Determine the (x, y) coordinate at the center of the cell enclosing the given text.  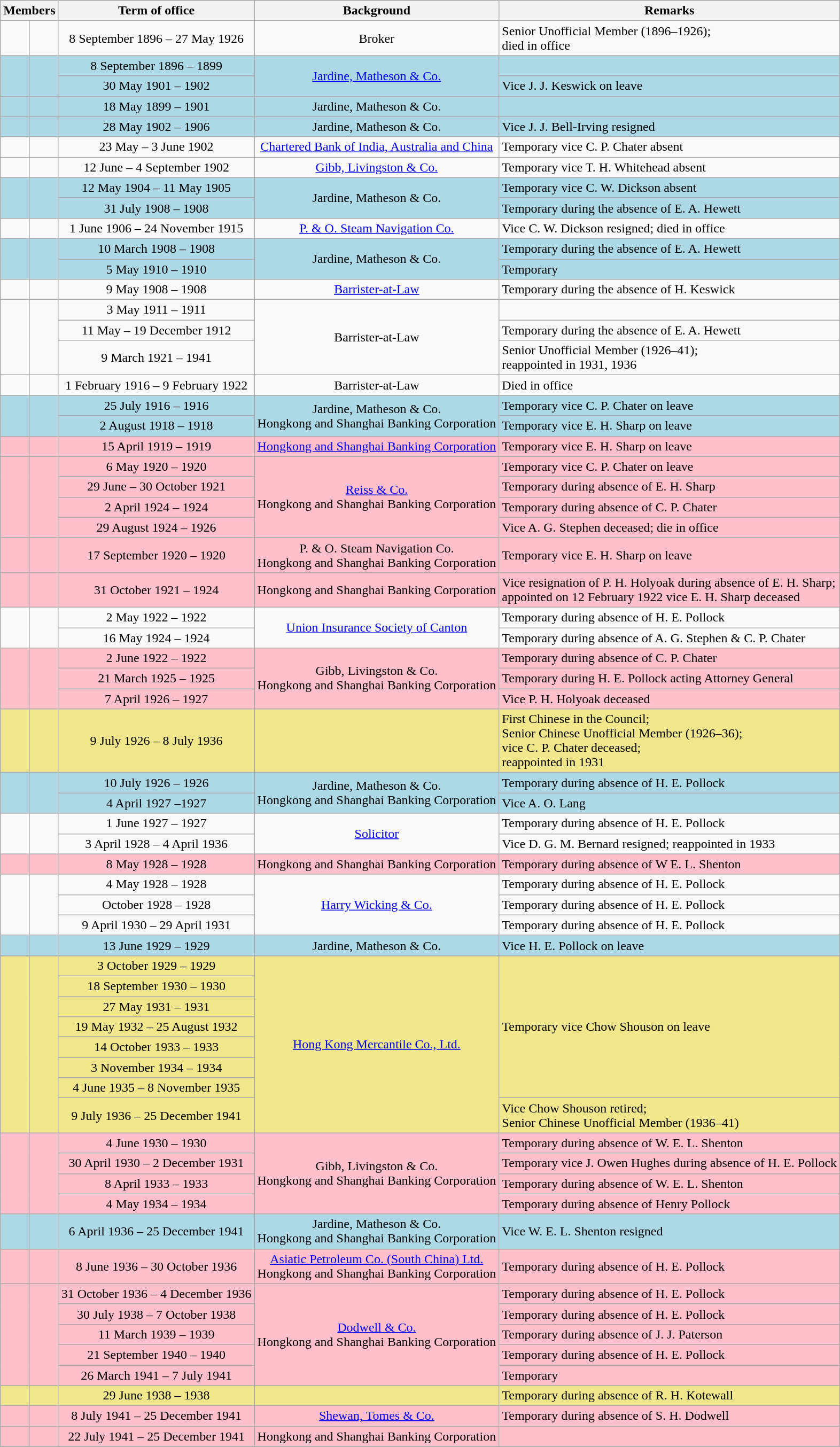
11 March 1939 – 1939 (156, 1334)
Shewan, Tomes & Co. (377, 1416)
3 November 1934 – 1934 (156, 1068)
First Chinese in the Council;Senior Chinese Unofficial Member (1926–36); vice C. P. Chater deceased; reappointed in 1931 (670, 741)
Temporary during absence of J. J. Paterson (670, 1334)
P. & O. Steam Navigation Co. (377, 228)
2 June 1922 – 1922 (156, 658)
16 May 1924 – 1924 (156, 637)
3 May 1911 – 1911 (156, 310)
3 April 1928 – 4 April 1936 (156, 844)
19 May 1932 – 25 August 1932 (156, 1027)
28 May 1902 – 1906 (156, 127)
Temporary during absence of S. H. Dodwell (670, 1416)
6 May 1920 – 1920 (156, 466)
5 May 1910 – 1910 (156, 269)
30 May 1901 – 1902 (156, 86)
4 June 1930 – 1930 (156, 1143)
2 August 1918 – 1918 (156, 426)
9 July 1936 – 25 December 1941 (156, 1116)
Vice resignation of P. H. Holyoak during absence of E. H. Sharp; appointed on 12 February 1922 vice E. H. Sharp deceased (670, 590)
Temporary vice T. H. Whitehead absent (670, 167)
Reiss & Co.Hongkong and Shanghai Banking Corporation (377, 497)
30 April 1930 – 2 December 1931 (156, 1163)
30 July 1938 – 7 October 1938 (156, 1314)
23 May – 3 June 1902 (156, 147)
29 August 1924 – 1926 (156, 527)
Vice H. E. Pollock on leave (670, 945)
Senior Unofficial Member (1926–41); reappointed in 1931, 1936 (670, 358)
Hong Kong Mercantile Co., Ltd. (377, 1044)
8 June 1936 – 30 October 1936 (156, 1266)
21 March 1925 – 1925 (156, 679)
14 October 1933 – 1933 (156, 1047)
9 March 1921 – 1941 (156, 358)
Term of office (156, 11)
Temporary during absence of E. H. Sharp (670, 487)
Broker (377, 38)
2 May 1922 – 1922 (156, 617)
4 June 1935 – 8 November 1935 (156, 1088)
1 June 1906 – 24 November 1915 (156, 228)
15 April 1919 – 1919 (156, 446)
October 1928 – 1928 (156, 905)
Asiatic Petroleum Co. (South China) Ltd.Hongkong and Shanghai Banking Corporation (377, 1266)
4 May 1928 – 1928 (156, 884)
Died in office (670, 385)
Vice C. W. Dickson resigned; died in office (670, 228)
Temporary during absence of R. H. Kotewall (670, 1396)
6 April 1936 – 25 December 1941 (156, 1231)
9 May 1908 – 1908 (156, 290)
Vice A. G. Stephen deceased; die in office (670, 527)
Members (29, 11)
18 May 1899 – 1901 (156, 106)
1 February 1916 – 9 February 1922 (156, 385)
10 July 1926 – 1926 (156, 783)
Temporary during absence of Henry Pollock (670, 1204)
Vice P. H. Holyoak deceased (670, 699)
Temporary during the absence of H. Keswick (670, 290)
9 July 1926 – 8 July 1936 (156, 741)
Vice W. E. L. Shenton resigned (670, 1231)
13 June 1929 – 1929 (156, 945)
4 May 1934 – 1934 (156, 1204)
Solicitor (377, 834)
7 April 1926 – 1927 (156, 699)
Remarks (670, 11)
Vice A. O. Lang (670, 803)
Vice Chow Shouson retired; Senior Chinese Unofficial Member (1936–41) (670, 1116)
Senior Unofficial Member (1896–1926);died in office (670, 38)
11 May – 19 December 1912 (156, 330)
Vice D. G. M. Bernard resigned; reappointed in 1933 (670, 844)
8 July 1941 – 25 December 1941 (156, 1416)
Chartered Bank of India, Australia and China (377, 147)
29 June – 30 October 1921 (156, 487)
27 May 1931 – 1931 (156, 1006)
12 June – 4 September 1902 (156, 167)
Temporary during absence of W E. L. Shenton (670, 864)
8 September 1896 – 27 May 1926 (156, 38)
12 May 1904 – 11 May 1905 (156, 188)
Temporary vice C. P. Chater absent (670, 147)
10 March 1908 – 1908 (156, 248)
Temporary vice C. W. Dickson absent (670, 188)
8 April 1933 – 1933 (156, 1184)
Union Insurance Society of Canton (377, 627)
Background (377, 11)
21 September 1940 – 1940 (156, 1355)
3 October 1929 – 1929 (156, 966)
29 June 1938 – 1938 (156, 1396)
Gibb, Livingston & Co. (377, 167)
31 October 1921 – 1924 (156, 590)
22 July 1941 – 25 December 1941 (156, 1436)
26 March 1941 – 7 July 1941 (156, 1375)
Vice J. J. Bell-Irving resigned (670, 127)
25 July 1916 – 1916 (156, 406)
8 September 1896 – 1899 (156, 66)
9 April 1930 – 29 April 1931 (156, 925)
P. & O. Steam Navigation Co.Hongkong and Shanghai Banking Corporation (377, 555)
Dodwell & Co.Hongkong and Shanghai Banking Corporation (377, 1334)
8 May 1928 – 1928 (156, 864)
1 June 1927 – 1927 (156, 823)
2 April 1924 – 1924 (156, 507)
31 July 1908 – 1908 (156, 208)
Temporary during H. E. Pollock acting Attorney General (670, 679)
4 April 1927 –1927 (156, 803)
Vice J. J. Keswick on leave (670, 86)
Temporary vice J. Owen Hughes during absence of H. E. Pollock (670, 1163)
Temporary vice Chow Shouson on leave (670, 1026)
17 September 1920 – 1920 (156, 555)
18 September 1930 – 1930 (156, 986)
31 October 1936 – 4 December 1936 (156, 1294)
Harry Wicking & Co. (377, 905)
Temporary during absence of A. G. Stephen & C. P. Chater (670, 637)
